Identify which cell holds the provided text, then report its [x, y] central coordinate. 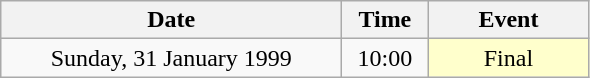
Final [508, 58]
Sunday, 31 January 1999 [172, 58]
Event [508, 20]
Time [385, 20]
Date [172, 20]
10:00 [385, 58]
